Scan for the cell matching the given text and deliver its [X, Y] coordinate at center. 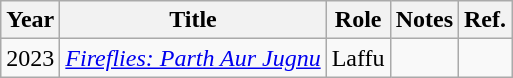
Notes [424, 20]
Fireflies: Parth Aur Jugnu [193, 58]
Year [30, 20]
2023 [30, 58]
Ref. [486, 20]
Title [193, 20]
Role [358, 20]
Laffu [358, 58]
